Detect which cell encompasses the target text, then output its [X, Y] center coordinate. 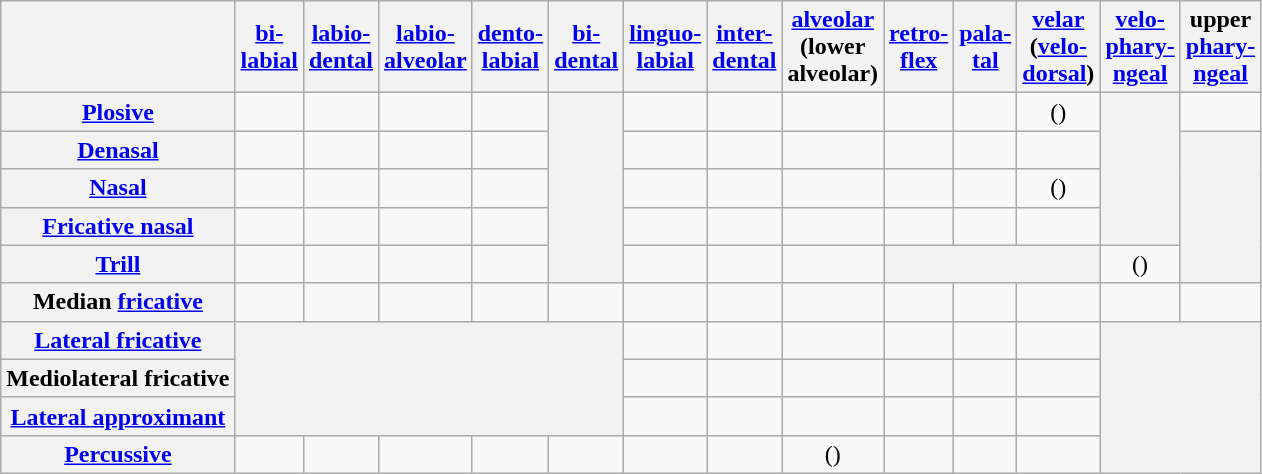
bi-dental [586, 47]
inter-dental [744, 47]
bi-labial [269, 47]
Percussive [118, 454]
labio-dental [340, 47]
pala-tal [986, 47]
Lateral fricative [118, 340]
alveolar(loweralveolar) [833, 47]
linguo-labial [666, 47]
upperphary-ngeal [1220, 47]
dento-labial [510, 47]
Denasal [118, 150]
Nasal [118, 188]
labio-alveolar [426, 47]
Plosive [118, 112]
Fricative nasal [118, 226]
Median fricative [118, 302]
Mediolateral fricative [118, 378]
velo-phary-ngeal [1140, 47]
Trill [118, 264]
retro-flex [919, 47]
velar(velo-dorsal) [1058, 47]
Lateral approximant [118, 416]
